Output the [X, Y] coordinate of the center of the cell containing the given text.  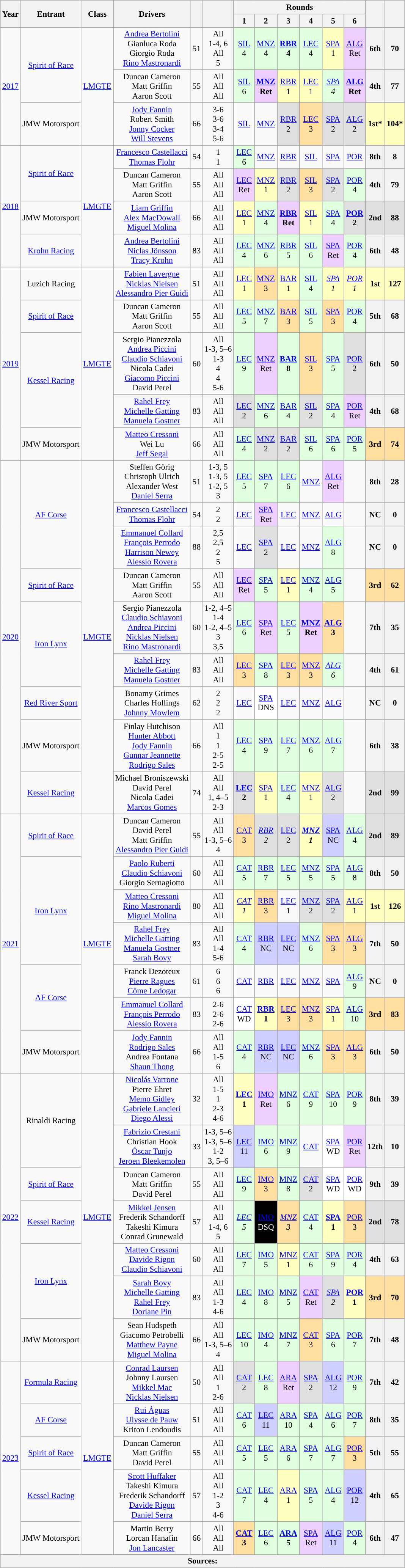
Finlay Hutchison Hunter Abbott Jody Fannin Gunnar Jeannette Rodrigo Sales [152, 746]
IMODSQ [266, 1222]
2019 [11, 364]
5 [333, 21]
Michael Broniszewski David Perel Nicola Cadei Marcos Gomes [152, 793]
Luzich Racing [51, 284]
22 [218, 514]
Matteo Cressoni Rino Mastronardi Miguel Molina [152, 906]
89 [395, 836]
Paolo Ruberti Claudio Schiavoni Giorgio Sernagiotto [152, 873]
63 [395, 1260]
Sergio Pianezzola Claudio Schiavoni Andrea Piccini Nicklas Nielsen Rino Mastronardi [152, 628]
Year [11, 14]
CAT7 [244, 1496]
8 [395, 157]
Jody Fannin Robert Smith Jonny Cocker Will Stevens [152, 124]
RBRRet [288, 218]
3-63-63-45-6 [218, 124]
RBR3 [266, 906]
12th [375, 1147]
POR5 [355, 444]
IMO4 [266, 1340]
MNZ8 [288, 1184]
RBR7 [266, 873]
Sources: [202, 1561]
ALG12 [333, 1383]
79 [395, 185]
Class [97, 14]
IMORet [266, 1099]
Emmanuel Collard François Perrodo Harrison Newey Alessio Rovera [152, 547]
SPA10 [333, 1099]
LEC8 [266, 1383]
Andrea Bertolini Niclas Jönsson Tracy Krohn [152, 251]
MNZ9 [288, 1147]
ARA1 [288, 1496]
126 [395, 906]
SIL2 [311, 411]
Jody Fannin Rodrigo Sales Andrea Fontana Shaun Thong [152, 1052]
Fabrizio Crestani Christian Hook Óscar Tunjo Jeroen Bleekemolen [152, 1147]
RBR5 [288, 251]
Red River Sport [51, 703]
Formula Racing [51, 1383]
ARA6 [288, 1453]
AllAll1-234-6 [218, 1496]
All1-512-34-6 [218, 1099]
ALG9 [355, 982]
9th [375, 1184]
Krohn Racing [51, 251]
BAR8 [288, 364]
ALG10 [355, 1014]
CATRet [311, 1298]
33 [197, 1147]
ALG1 [355, 906]
SIL5 [311, 316]
Liam Griffin Alex MacDowall Miguel Molina [152, 218]
BAR4 [288, 411]
2023 [11, 1458]
AllAll1, 4–52-3 [218, 793]
AllAll1-34-6 [218, 1298]
104* [395, 124]
Sean Hudspeth Giacomo Petrobelli Matthew Payne Miguel Molina [152, 1340]
Franck Dezoteux Pierre Ragues Côme Ledogar [152, 982]
IMO8 [266, 1298]
AllAll1-45-6 [218, 944]
Rinaldi Racing [51, 1120]
2017 [11, 86]
2021 [11, 944]
Mikkel Jensen Frederik Schandorff Takeshi Kimura Conrad Grunewald [152, 1222]
Emmanuel Collard François Perrodo Alessio Rovera [152, 1014]
IMO5 [266, 1260]
3 [288, 21]
42 [395, 1383]
BAR1 [288, 284]
2022 [11, 1217]
Martin Berry Lorcan Hanafin Jon Lancaster [152, 1538]
80 [197, 906]
SPANC [333, 836]
1-2, 4–51-41-2, 4–533,5 [218, 628]
6 [355, 21]
Rui Águas Ulysse de Pauw Kriton Lendoudis [152, 1420]
Fabien Lavergne Nicklas Nielsen Alessandro Pier Guidi [152, 284]
ARA10 [288, 1420]
BAR3 [288, 316]
2-62-62-6 [218, 1014]
Andrea Bertolini Gianluca Roda Giorgio Roda Rino Mastronardi [152, 49]
65 [395, 1496]
Rahel Frey Michelle Gatting Manuela Gostner Sarah Bovy [152, 944]
SIL1 [311, 218]
Scott Huffaker Takeshi Kimura Frederik Schandorff Davide Rigon Daniel Serra [152, 1496]
1-3, 51-3, 51-2, 53 [218, 482]
1-3, 5–61-3, 5–61-23, 5–6 [218, 1147]
666 [218, 982]
CAT9 [311, 1099]
Rounds [300, 7]
LEC10 [244, 1340]
SPA8 [266, 671]
ALG11 [333, 1538]
Matteo Cressoni Wei Lu Jeff Segal [152, 444]
Entrant [51, 14]
2 [266, 21]
IMO3 [266, 1184]
99 [395, 793]
ARA5 [288, 1538]
POR [355, 157]
4 [311, 21]
AllAll12-6 [218, 1383]
Sergio Pianezzola Andrea Piccini Claudio Schiavoni Nicola Cadei Giacomo Piccini David Perel [152, 364]
2,52,525 [218, 547]
All1-3, 5–61-3445-6 [218, 364]
Drivers [152, 14]
CAT1 [244, 906]
2020 [11, 637]
222 [218, 703]
1st* [375, 124]
127 [395, 284]
Sarah Bovy Michelle Gatting Rahel Frey Doriane Pin [152, 1298]
PORWD [355, 1184]
11 [218, 157]
IMO6 [266, 1147]
ALG5 [333, 585]
Bonamy Grimes Charles Hollings Johnny Mowlem [152, 703]
POR12 [355, 1496]
ARARet [288, 1383]
BAR2 [288, 444]
SPADNS [266, 703]
All112-52-5 [218, 746]
28 [395, 482]
47 [395, 1538]
32 [197, 1099]
RBR4 [288, 49]
Matteo Cressoni Davide Rigon Claudio Schiavoni [152, 1260]
1 [244, 21]
Conrad Laursen Johnny Laursen Mikkel Mac Nicklas Nielsen [152, 1383]
CATWD [244, 1014]
Steffen Görig Christoph Ulrich Alexander West Daniel Serra [152, 482]
10 [395, 1147]
AllAll1-56 [218, 1052]
78 [395, 1222]
2018 [11, 206]
All1-4, 6All5 [218, 49]
Nicolás Varrone Pierre Ehret Memo Gidley Gabriele Lancieri Diego Alessi [152, 1099]
77 [395, 86]
AllAll1-4, 65 [218, 1222]
38 [395, 746]
Duncan Cameron David Perel Matt Griffin Alessandro Pier Guidi [152, 836]
